Find where the given text appears and provide that cell's center as [X, Y] coordinate. 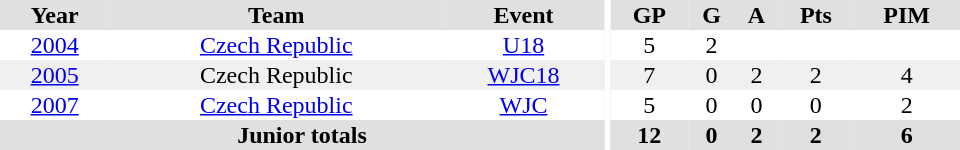
Year [54, 15]
4 [906, 75]
PIM [906, 15]
Pts [816, 15]
WJC18 [524, 75]
WJC [524, 105]
2007 [54, 105]
2005 [54, 75]
Event [524, 15]
U18 [524, 45]
Team [276, 15]
Junior totals [302, 135]
7 [649, 75]
G [711, 15]
2004 [54, 45]
GP [649, 15]
6 [906, 135]
12 [649, 135]
A [757, 15]
